Detect which cell encompasses the target text, then output its [X, Y] center coordinate. 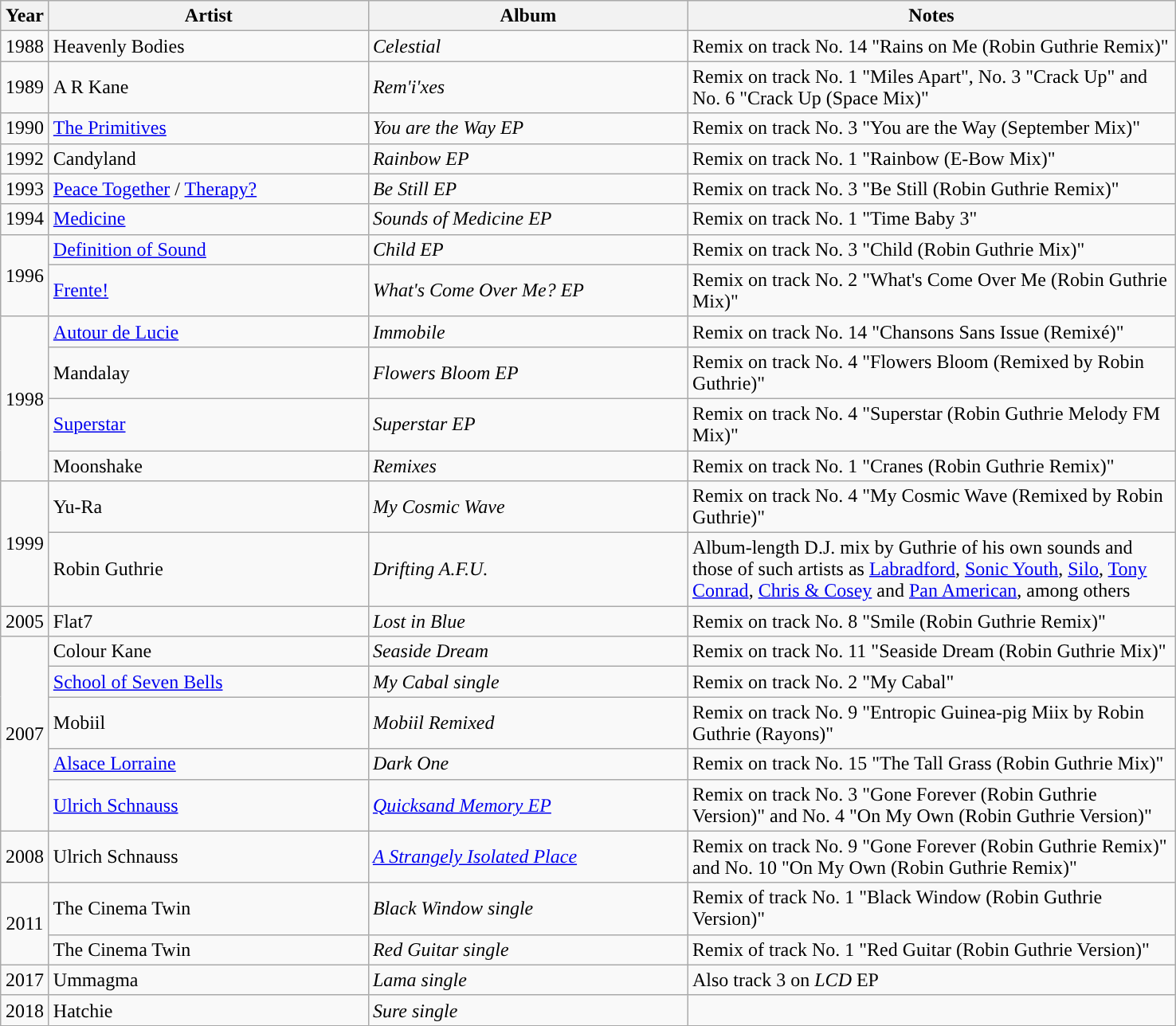
Mobiil [209, 723]
Remix on track No. 1 "Time Baby 3" [931, 219]
1994 [25, 219]
Lama single [527, 980]
Hatchie [209, 1010]
Remix of track No. 1 "Black Window (Robin Guthrie Version)" [931, 908]
Colour Kane [209, 652]
Remixes [527, 466]
1989 [25, 88]
2005 [25, 621]
1996 [25, 276]
Artist [209, 16]
2008 [25, 857]
My Cosmic Wave [527, 507]
Rainbow EP [527, 159]
1992 [25, 159]
A Strangely Isolated Place [527, 857]
Remix on track No. 2 "What's Come Over Me (Robin Guthrie Mix)" [931, 290]
Mobiil Remixed [527, 723]
Remix on track No. 1 "Cranes (Robin Guthrie Remix)" [931, 466]
Remix on track No. 14 "Chansons Sans Issue (Remixé)" [931, 331]
Album [527, 16]
Sounds of Medicine EP [527, 219]
Remix on track No. 11 "Seaside Dream (Robin Guthrie Mix)" [931, 652]
1998 [25, 398]
Remix on track No. 3 "Gone Forever (Robin Guthrie Version)" and No. 4 "On My Own (Robin Guthrie Version)" [931, 805]
Superstar [209, 424]
Black Window single [527, 908]
You are the Way EP [527, 128]
Medicine [209, 219]
My Cabal single [527, 682]
Remix on track No. 1 "Rainbow (E-Bow Mix)" [931, 159]
Child EP [527, 249]
Dark One [527, 764]
Peace Together / Therapy? [209, 189]
Remix of track No. 1 "Red Guitar (Robin Guthrie Version)" [931, 950]
A R Kane [209, 88]
1999 [25, 543]
Remix on track No. 14 "Rains on Me (Robin Guthrie Remix)" [931, 46]
Candyland [209, 159]
Remix on track No. 15 "The Tall Grass (Robin Guthrie Mix)" [931, 764]
Heavenly Bodies [209, 46]
Year [25, 16]
Remix on track No. 4 "My Cosmic Wave (Remixed by Robin Guthrie)" [931, 507]
Superstar EP [527, 424]
Ummagma [209, 980]
1993 [25, 189]
2017 [25, 980]
2018 [25, 1010]
Flat7 [209, 621]
Immobile [527, 331]
Alsace Lorraine [209, 764]
Remix on track No. 8 "Smile (Robin Guthrie Remix)" [931, 621]
Be Still EP [527, 189]
Yu-Ra [209, 507]
Red Guitar single [527, 950]
What's Come Over Me? EP [527, 290]
Remix on track No. 4 "Superstar (Robin Guthrie Melody FM Mix)" [931, 424]
Frente! [209, 290]
Remix on track No. 4 "Flowers Bloom (Remixed by Robin Guthrie)" [931, 373]
Lost in Blue [527, 621]
Autour de Lucie [209, 331]
Remix on track No. 9 "Entropic Guinea-pig Miix by Robin Guthrie (Rayons)" [931, 723]
Drifting A.F.U. [527, 570]
Also track 3 on LCD EP [931, 980]
Mandalay [209, 373]
Celestial [527, 46]
2011 [25, 924]
Remix on track No. 1 "Miles Apart", No. 3 "Crack Up" and No. 6 "Crack Up (Space Mix)" [931, 88]
2007 [25, 734]
Moonshake [209, 466]
Remix on track No. 3 "Be Still (Robin Guthrie Remix)" [931, 189]
Remix on track No. 3 "Child (Robin Guthrie Mix)" [931, 249]
1988 [25, 46]
Seaside Dream [527, 652]
1990 [25, 128]
Rem'i'xes [527, 88]
Remix on track No. 3 "You are the Way (September Mix)" [931, 128]
Flowers Bloom EP [527, 373]
Remix on track No. 2 "My Cabal" [931, 682]
Sure single [527, 1010]
School of Seven Bells [209, 682]
Robin Guthrie [209, 570]
Quicksand Memory EP [527, 805]
Remix on track No. 9 "Gone Forever (Robin Guthrie Remix)" and No. 10 "On My Own (Robin Guthrie Remix)" [931, 857]
The Primitives [209, 128]
Definition of Sound [209, 249]
Notes [931, 16]
